Locate the cell with the specified text and output its [x, y] center coordinate. 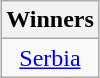
Serbia [50, 58]
Winners [50, 20]
